Provide the (X, Y) coordinate of the cell's center where the given text is located.  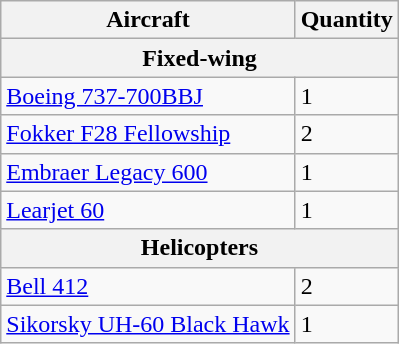
Fokker F28 Fellowship (148, 134)
Helicopters (200, 248)
Boeing 737-700BBJ (148, 96)
Fixed-wing (200, 58)
Embraer Legacy 600 (148, 172)
Aircraft (148, 20)
Bell 412 (148, 286)
Sikorsky UH-60 Black Hawk (148, 324)
Learjet 60 (148, 210)
Quantity (346, 20)
